Return (x, y) of the center of cell containing provided text 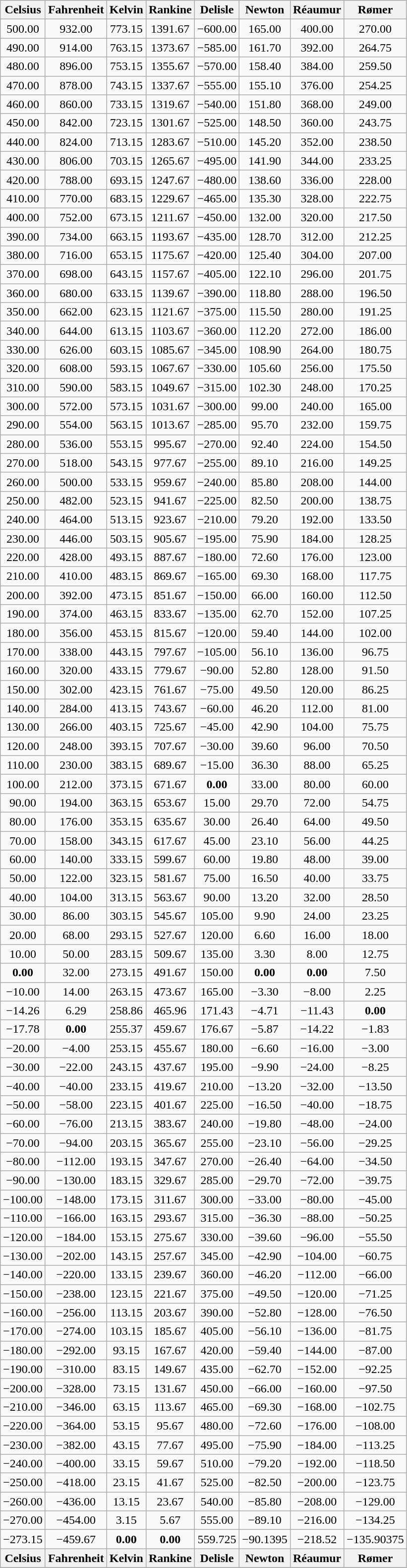
272.00 (317, 331)
513.15 (126, 519)
−97.50 (376, 1388)
33.75 (376, 878)
183.15 (126, 1181)
249.00 (376, 104)
1319.67 (170, 104)
208.00 (317, 482)
495.00 (217, 1445)
653.15 (126, 255)
254.25 (376, 85)
−15.00 (217, 765)
433.15 (126, 671)
3.30 (265, 954)
353.15 (126, 821)
761.67 (170, 690)
203.15 (126, 1142)
352.00 (317, 142)
259.50 (376, 66)
−19.80 (265, 1124)
170.25 (376, 387)
1265.67 (170, 161)
266.00 (76, 727)
905.67 (170, 538)
−69.30 (265, 1407)
−129.00 (376, 1502)
−108.00 (376, 1426)
333.15 (126, 860)
75.75 (376, 727)
617.67 (170, 841)
15.00 (217, 803)
−55.50 (376, 1237)
195.00 (217, 1067)
23.25 (376, 916)
113.15 (126, 1313)
13.15 (126, 1502)
405.00 (217, 1331)
19.80 (265, 860)
54.75 (376, 803)
223.15 (126, 1105)
1391.67 (170, 29)
−100.00 (23, 1199)
39.60 (265, 746)
603.15 (126, 350)
285.00 (217, 1181)
−92.25 (376, 1369)
23.10 (265, 841)
103.15 (126, 1331)
70.00 (23, 841)
543.15 (126, 463)
−17.78 (23, 1029)
176.67 (217, 1029)
143.15 (126, 1256)
255.00 (217, 1142)
53.15 (126, 1426)
−123.75 (376, 1483)
275.67 (170, 1237)
374.00 (76, 614)
491.67 (170, 973)
190.00 (23, 614)
356.00 (76, 633)
250.00 (23, 501)
373.15 (126, 784)
635.67 (170, 821)
−218.52 (317, 1539)
403.15 (126, 727)
115.50 (265, 312)
914.00 (76, 48)
725.67 (170, 727)
463.15 (126, 614)
779.67 (170, 671)
102.00 (376, 633)
73.15 (126, 1388)
−382.00 (76, 1445)
743.15 (126, 85)
−33.00 (265, 1199)
75.00 (217, 878)
216.00 (317, 463)
545.67 (170, 916)
2.25 (376, 992)
145.20 (265, 142)
171.43 (217, 1010)
−52.80 (265, 1313)
1121.67 (170, 312)
815.67 (170, 633)
225.00 (217, 1105)
633.15 (126, 293)
141.90 (265, 161)
896.00 (76, 66)
122.10 (265, 274)
−94.00 (76, 1142)
887.67 (170, 558)
−13.20 (265, 1086)
350.00 (23, 312)
−79.20 (265, 1464)
113.67 (170, 1407)
−9.90 (265, 1067)
29.70 (265, 803)
99.00 (265, 406)
−400.00 (76, 1464)
−75.00 (217, 690)
523.15 (126, 501)
−134.25 (376, 1520)
753.15 (126, 66)
273.15 (126, 973)
443.15 (126, 652)
155.10 (265, 85)
−32.00 (317, 1086)
376.00 (317, 85)
258.86 (126, 1010)
28.50 (376, 897)
96.00 (317, 746)
117.75 (376, 576)
483.15 (126, 576)
170.00 (23, 652)
446.00 (76, 538)
138.60 (265, 180)
−36.30 (265, 1218)
−364.00 (76, 1426)
203.67 (170, 1313)
−310.00 (76, 1369)
68.00 (76, 935)
−87.00 (376, 1350)
428.00 (76, 558)
151.80 (265, 104)
260.00 (23, 482)
20.00 (23, 935)
−328.00 (76, 1388)
191.25 (376, 312)
−135.90375 (376, 1539)
−435.00 (217, 237)
608.00 (76, 369)
56.00 (317, 841)
−75.90 (265, 1445)
−420.00 (217, 255)
490.00 (23, 48)
1283.67 (170, 142)
−58.00 (76, 1105)
310.00 (23, 387)
−418.00 (76, 1483)
33.00 (265, 784)
224.00 (317, 444)
643.15 (126, 274)
−208.00 (317, 1502)
−42.90 (265, 1256)
−72.60 (265, 1426)
10.00 (23, 954)
69.30 (265, 576)
−16.50 (265, 1105)
689.67 (170, 765)
959.67 (170, 482)
941.67 (170, 501)
161.70 (265, 48)
1211.67 (170, 217)
264.00 (317, 350)
72.60 (265, 558)
680.00 (76, 293)
39.00 (376, 860)
91.50 (376, 671)
−273.15 (23, 1539)
435.00 (217, 1369)
1301.67 (170, 123)
644.00 (76, 331)
540.00 (217, 1502)
23.15 (126, 1483)
85.80 (265, 482)
−34.50 (376, 1162)
842.00 (76, 123)
110.00 (23, 765)
662.00 (76, 312)
−202.00 (76, 1256)
112.20 (265, 331)
−225.00 (217, 501)
−62.70 (265, 1369)
1103.67 (170, 331)
−405.00 (217, 274)
527.67 (170, 935)
573.15 (126, 406)
338.00 (76, 652)
−170.00 (23, 1331)
95.70 (265, 425)
−346.00 (76, 1407)
−436.00 (76, 1502)
212.00 (76, 784)
255.37 (126, 1029)
312.00 (317, 237)
733.15 (126, 104)
797.67 (170, 652)
−555.00 (217, 85)
−49.50 (265, 1294)
559.725 (217, 1539)
763.15 (126, 48)
65.25 (376, 765)
−90.1395 (265, 1539)
16.50 (265, 878)
243.75 (376, 123)
343.15 (126, 841)
−192.00 (317, 1464)
−216.00 (317, 1520)
1139.67 (170, 293)
−29.70 (265, 1181)
345.00 (217, 1256)
46.20 (265, 708)
336.00 (317, 180)
−50.25 (376, 1218)
693.15 (126, 180)
132.00 (265, 217)
401.67 (170, 1105)
344.00 (317, 161)
184.00 (317, 538)
175.50 (376, 369)
509.67 (170, 954)
23.67 (170, 1502)
193.15 (126, 1162)
−113.25 (376, 1445)
112.50 (376, 595)
82.50 (265, 501)
131.67 (170, 1388)
70.50 (376, 746)
−39.75 (376, 1181)
−144.00 (317, 1350)
33.15 (126, 1464)
63.15 (126, 1407)
128.00 (317, 671)
133.50 (376, 519)
−89.10 (265, 1520)
−46.20 (265, 1275)
186.00 (376, 331)
89.10 (265, 463)
48.00 (317, 860)
−85.80 (265, 1502)
707.67 (170, 746)
−375.00 (217, 312)
92.40 (265, 444)
−11.43 (317, 1010)
288.00 (317, 293)
563.67 (170, 897)
1175.67 (170, 255)
536.00 (76, 444)
−39.60 (265, 1237)
−168.00 (317, 1407)
518.00 (76, 463)
45.00 (217, 841)
−56.00 (317, 1142)
533.15 (126, 482)
−82.50 (265, 1483)
138.75 (376, 501)
−510.00 (217, 142)
−14.26 (23, 1010)
93.15 (126, 1350)
623.15 (126, 312)
168.00 (317, 576)
173.15 (126, 1199)
196.50 (376, 293)
86.25 (376, 690)
703.15 (126, 161)
105.60 (265, 369)
−230.00 (23, 1445)
−454.00 (76, 1520)
−166.00 (76, 1218)
−315.00 (217, 387)
393.15 (126, 746)
59.40 (265, 633)
133.15 (126, 1275)
698.00 (76, 274)
81.00 (376, 708)
−26.40 (265, 1162)
−285.00 (217, 425)
328.00 (317, 198)
−360.00 (217, 331)
−104.00 (317, 1256)
72.00 (317, 803)
−256.00 (76, 1313)
482.00 (76, 501)
152.00 (317, 614)
977.67 (170, 463)
149.67 (170, 1369)
−480.00 (217, 180)
370.00 (23, 274)
−330.00 (217, 369)
453.15 (126, 633)
194.00 (76, 803)
263.15 (126, 992)
824.00 (76, 142)
95.67 (170, 1426)
−260.00 (23, 1502)
9.90 (265, 916)
−255.00 (217, 463)
238.50 (376, 142)
−76.00 (76, 1124)
−76.50 (376, 1313)
365.67 (170, 1142)
869.67 (170, 576)
−176.00 (317, 1426)
79.20 (265, 519)
−152.00 (317, 1369)
851.67 (170, 595)
59.67 (170, 1464)
470.00 (23, 85)
1157.67 (170, 274)
671.67 (170, 784)
723.15 (126, 123)
423.15 (126, 690)
368.00 (317, 104)
293.15 (126, 935)
64.00 (317, 821)
590.00 (76, 387)
135.30 (265, 198)
−64.00 (317, 1162)
75.90 (265, 538)
304.00 (317, 255)
−22.00 (76, 1067)
−165.00 (217, 576)
154.50 (376, 444)
13.20 (265, 897)
201.75 (376, 274)
383.15 (126, 765)
−148.00 (76, 1199)
−50.00 (23, 1105)
−105.00 (217, 652)
118.80 (265, 293)
−60.75 (376, 1256)
232.00 (317, 425)
−585.00 (217, 48)
1067.67 (170, 369)
−4.00 (76, 1048)
311.67 (170, 1199)
−70.00 (23, 1142)
−450.00 (217, 217)
−600.00 (217, 29)
128.70 (265, 237)
56.10 (265, 652)
315.00 (217, 1218)
62.70 (265, 614)
−5.87 (265, 1029)
554.00 (76, 425)
−71.25 (376, 1294)
−459.67 (76, 1539)
460.00 (23, 104)
−8.00 (317, 992)
−135.00 (217, 614)
1085.67 (170, 350)
158.00 (76, 841)
153.15 (126, 1237)
−195.00 (217, 538)
932.00 (76, 29)
−3.30 (265, 992)
653.67 (170, 803)
−13.50 (376, 1086)
239.67 (170, 1275)
108.90 (265, 350)
329.67 (170, 1181)
−6.60 (265, 1048)
185.67 (170, 1331)
806.00 (76, 161)
770.00 (76, 198)
−3.00 (376, 1048)
995.67 (170, 444)
553.15 (126, 444)
363.15 (126, 803)
−136.00 (317, 1331)
−495.00 (217, 161)
−292.00 (76, 1350)
163.15 (126, 1218)
296.00 (317, 274)
122.00 (76, 878)
264.75 (376, 48)
599.67 (170, 860)
66.00 (265, 595)
220.00 (23, 558)
493.15 (126, 558)
125.40 (265, 255)
6.60 (265, 935)
555.00 (217, 1520)
102.30 (265, 387)
716.00 (76, 255)
293.67 (170, 1218)
−238.00 (76, 1294)
−540.00 (217, 104)
503.15 (126, 538)
347.67 (170, 1162)
510.00 (217, 1464)
5.67 (170, 1520)
683.15 (126, 198)
18.00 (376, 935)
136.00 (317, 652)
−16.00 (317, 1048)
663.15 (126, 237)
159.75 (376, 425)
583.15 (126, 387)
−1.83 (376, 1029)
228.00 (376, 180)
1247.67 (170, 180)
−56.10 (265, 1331)
167.67 (170, 1350)
41.67 (170, 1483)
107.25 (376, 614)
419.67 (170, 1086)
14.00 (76, 992)
−81.75 (376, 1331)
−128.00 (317, 1313)
−300.00 (217, 406)
148.50 (265, 123)
1229.67 (170, 198)
222.75 (376, 198)
213.15 (126, 1124)
383.67 (170, 1124)
−345.00 (217, 350)
3.15 (126, 1520)
440.00 (23, 142)
1337.67 (170, 85)
212.25 (376, 237)
1355.67 (170, 66)
284.00 (76, 708)
−23.10 (265, 1142)
26.40 (265, 821)
437.67 (170, 1067)
734.00 (76, 237)
572.00 (76, 406)
581.67 (170, 878)
44.25 (376, 841)
149.25 (376, 463)
−190.00 (23, 1369)
−20.00 (23, 1048)
465.96 (170, 1010)
303.15 (126, 916)
130.00 (23, 727)
459.67 (170, 1029)
323.15 (126, 878)
180.75 (376, 350)
593.15 (126, 369)
42.90 (265, 727)
788.00 (76, 180)
1031.67 (170, 406)
233.15 (126, 1086)
−570.00 (217, 66)
1049.67 (170, 387)
257.67 (170, 1256)
473.15 (126, 595)
−96.00 (317, 1237)
−110.00 (23, 1218)
290.00 (23, 425)
−88.00 (317, 1218)
221.67 (170, 1294)
12.75 (376, 954)
743.67 (170, 708)
−140.00 (23, 1275)
86.00 (76, 916)
−102.75 (376, 1407)
773.15 (126, 29)
563.15 (126, 425)
233.25 (376, 161)
6.29 (76, 1010)
380.00 (23, 255)
713.15 (126, 142)
88.00 (317, 765)
923.67 (170, 519)
−59.40 (265, 1350)
16.00 (317, 935)
83.15 (126, 1369)
256.00 (317, 369)
473.67 (170, 992)
−525.00 (217, 123)
−274.00 (76, 1331)
−250.00 (23, 1483)
626.00 (76, 350)
−118.50 (376, 1464)
455.67 (170, 1048)
−29.25 (376, 1142)
112.00 (317, 708)
313.15 (126, 897)
96.75 (376, 652)
128.25 (376, 538)
105.00 (217, 916)
673.15 (126, 217)
100.00 (23, 784)
43.15 (126, 1445)
123.15 (126, 1294)
283.15 (126, 954)
860.00 (76, 104)
−8.25 (376, 1067)
−18.75 (376, 1105)
−48.00 (317, 1124)
1193.67 (170, 237)
340.00 (23, 331)
1373.67 (170, 48)
464.00 (76, 519)
−390.00 (217, 293)
302.00 (76, 690)
752.00 (76, 217)
384.00 (317, 66)
36.30 (265, 765)
123.00 (376, 558)
413.15 (126, 708)
135.00 (217, 954)
1013.67 (170, 425)
192.00 (317, 519)
158.40 (265, 66)
−465.00 (217, 198)
77.67 (170, 1445)
217.50 (376, 217)
525.00 (217, 1483)
243.15 (126, 1067)
207.00 (376, 255)
253.15 (126, 1048)
52.80 (265, 671)
−10.00 (23, 992)
878.00 (76, 85)
613.15 (126, 331)
430.00 (23, 161)
7.50 (376, 973)
465.00 (217, 1407)
833.67 (170, 614)
−4.71 (265, 1010)
−14.22 (317, 1029)
−72.00 (317, 1181)
24.00 (317, 916)
375.00 (217, 1294)
8.00 (317, 954)
